Locate the cell with the specified text and output its (x, y) center coordinate. 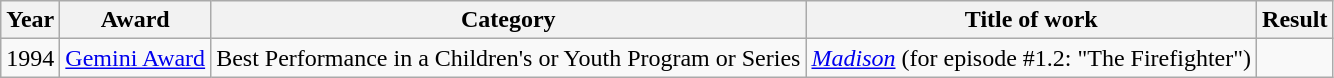
Category (508, 20)
Madison (for episode #1.2: "The Firefighter") (1032, 58)
1994 (30, 58)
Best Performance in a Children's or Youth Program or Series (508, 58)
Gemini Award (136, 58)
Award (136, 20)
Result (1295, 20)
Title of work (1032, 20)
Year (30, 20)
